For the text-containing cell, return its midpoint in (X, Y) coordinate format. 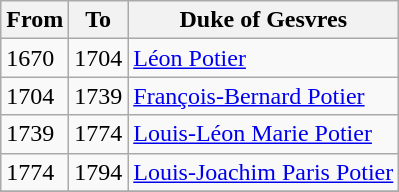
Louis-Joachim Paris Potier (264, 172)
1670 (35, 58)
Duke of Gesvres (264, 20)
Louis-Léon Marie Potier (264, 134)
François-Bernard Potier (264, 96)
To (98, 20)
Léon Potier (264, 58)
From (35, 20)
1794 (98, 172)
